Capture the cell that displays the provided text and extract its [X, Y] central coordinate. 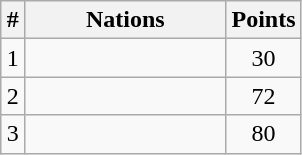
Points [264, 20]
1 [13, 58]
72 [264, 96]
3 [13, 134]
30 [264, 58]
# [13, 20]
Nations [126, 20]
80 [264, 134]
2 [13, 96]
